Find where the given text appears and provide that cell's center as (X, Y) coordinate. 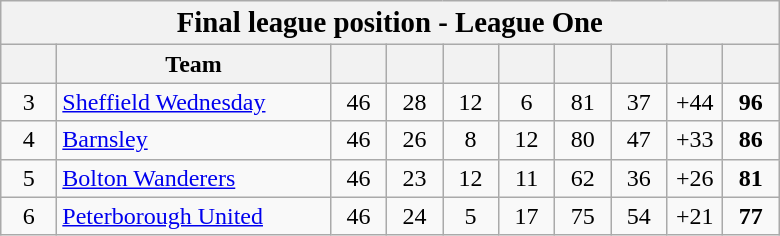
17 (527, 216)
3 (29, 102)
Final league position - League One (390, 23)
23 (414, 178)
28 (414, 102)
4 (29, 140)
11 (527, 178)
62 (583, 178)
+44 (695, 102)
+26 (695, 178)
8 (470, 140)
+33 (695, 140)
75 (583, 216)
Peterborough United (194, 216)
80 (583, 140)
77 (751, 216)
26 (414, 140)
96 (751, 102)
54 (639, 216)
36 (639, 178)
47 (639, 140)
Team (194, 64)
24 (414, 216)
Sheffield Wednesday (194, 102)
Barnsley (194, 140)
+21 (695, 216)
Bolton Wanderers (194, 178)
86 (751, 140)
37 (639, 102)
